From the cell containing the given text, extract its center point as [X, Y] coordinate. 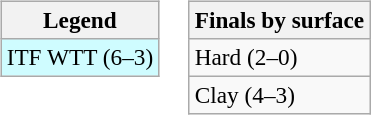
Clay (4–3) [279, 95]
Hard (2–0) [279, 57]
ITF WTT (6–3) [80, 57]
Finals by surface [279, 20]
Legend [80, 20]
